Determine the [x, y] coordinate at the center of the cell enclosing the given text.  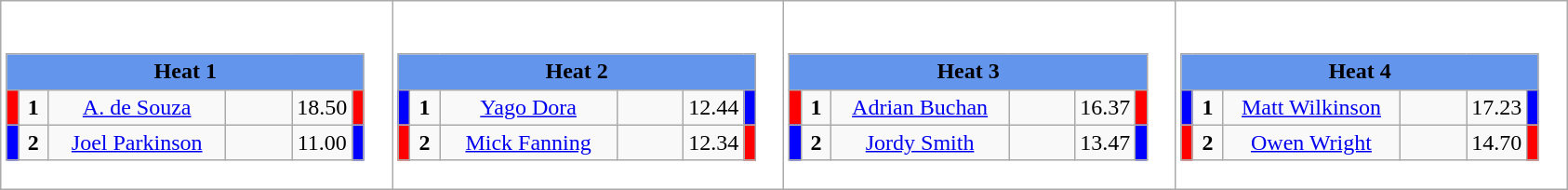
11.00 [322, 142]
16.37 [1105, 107]
A. de Souza [138, 107]
13.47 [1105, 142]
Heat 4 1 Matt Wilkinson 17.23 2 Owen Wright 14.70 [1371, 95]
Heat 1 [185, 72]
Heat 2 1 Yago Dora 12.44 2 Mick Fanning 12.34 [588, 95]
Heat 4 [1360, 72]
Owen Wright [1311, 142]
17.23 [1497, 107]
Heat 2 [577, 72]
Yago Dora [528, 107]
Heat 3 [968, 72]
14.70 [1497, 142]
Mick Fanning [528, 142]
12.44 [714, 107]
Adrian Buchan [921, 107]
Heat 3 1 Adrian Buchan 16.37 2 Jordy Smith 13.47 [980, 95]
12.34 [714, 142]
Jordy Smith [921, 142]
Matt Wilkinson [1311, 107]
18.50 [322, 107]
Heat 1 1 A. de Souza 18.50 2 Joel Parkinson 11.00 [197, 95]
Joel Parkinson [138, 142]
